Return the [x, y] coordinate for the center point of the cell that contains the specified text.  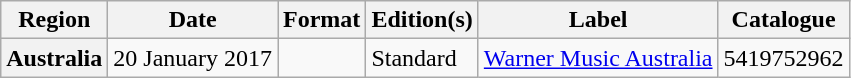
Catalogue [784, 20]
Edition(s) [422, 20]
Standard [422, 58]
Label [598, 20]
5419752962 [784, 58]
Date [193, 20]
Australia [54, 58]
20 January 2017 [193, 58]
Region [54, 20]
Warner Music Australia [598, 58]
Format [322, 20]
